Capture the cell that displays the provided text and extract its [x, y] central coordinate. 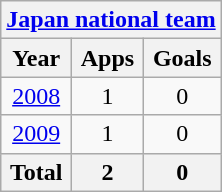
Goals [182, 58]
2009 [36, 134]
Japan national team [111, 20]
Year [36, 58]
2008 [36, 96]
2 [108, 172]
Total [36, 172]
Apps [108, 58]
